Identify which cell holds the provided text, then report its [X, Y] central coordinate. 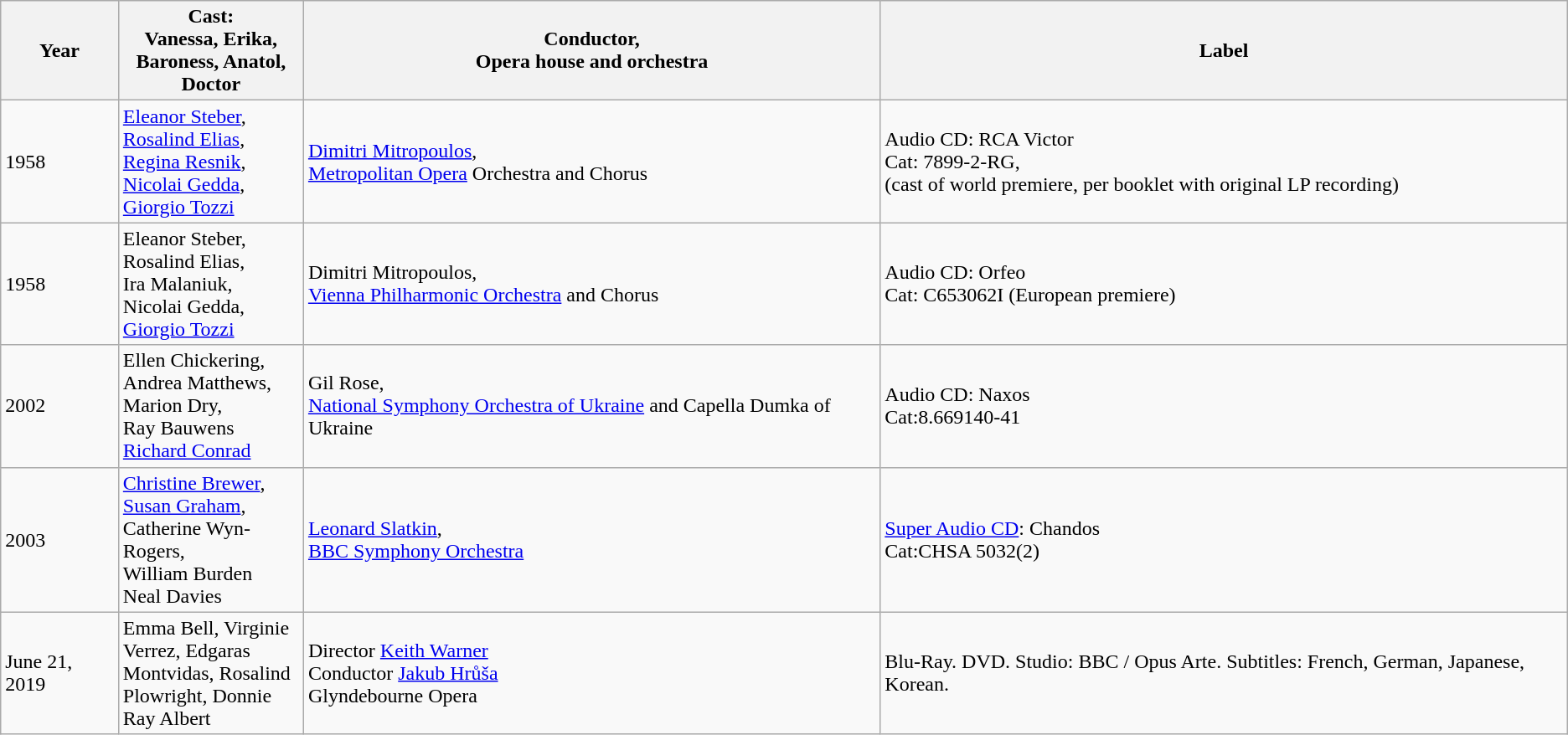
Blu-Ray. DVD. Studio: BBC / Opus Arte. Subtitles: French, German, Japanese, Korean. [1224, 673]
Conductor,Opera house and orchestra [591, 50]
2002 [60, 406]
Eleanor Steber,Rosalind Elias,Regina Resnik,Nicolai Gedda,Giorgio Tozzi [211, 162]
2003 [60, 539]
Year [60, 50]
Emma Bell, Virginie Verrez, Edgaras Montvidas, Rosalind Plowright, Donnie Ray Albert [211, 673]
Christine Brewer,Susan Graham,Catherine Wyn-Rogers,William Burden Neal Davies [211, 539]
Cast:Vanessa, Erika,Baroness, Anatol, Doctor [211, 50]
Label [1224, 50]
Gil Rose,National Symphony Orchestra of Ukraine and Capella Dumka of Ukraine [591, 406]
Dimitri Mitropoulos, Metropolitan Opera Orchestra and Chorus [591, 162]
Director Keith WarnerConductor Jakub HrůšaGlyndebourne Opera [591, 673]
Dimitri Mitropoulos,Vienna Philharmonic Orchestra and Chorus [591, 284]
Audio CD: Naxos Cat:8.669140-41 [1224, 406]
Eleanor Steber, Rosalind Elias,Ira Malaniuk,Nicolai Gedda,Giorgio Tozzi [211, 284]
Leonard Slatkin,BBC Symphony Orchestra [591, 539]
Ellen Chickering,Andrea Matthews,Marion Dry,Ray BauwensRichard Conrad [211, 406]
June 21, 2019 [60, 673]
Super Audio CD: Chandos Cat:CHSA 5032(2) [1224, 539]
Audio CD: RCA Victor Cat: 7899-2-RG,(cast of world premiere, per booklet with original LP recording) [1224, 162]
Audio CD: Orfeo Cat: C653062I (European premiere) [1224, 284]
